Determine the (X, Y) coordinate at the center of the cell enclosing the given text.  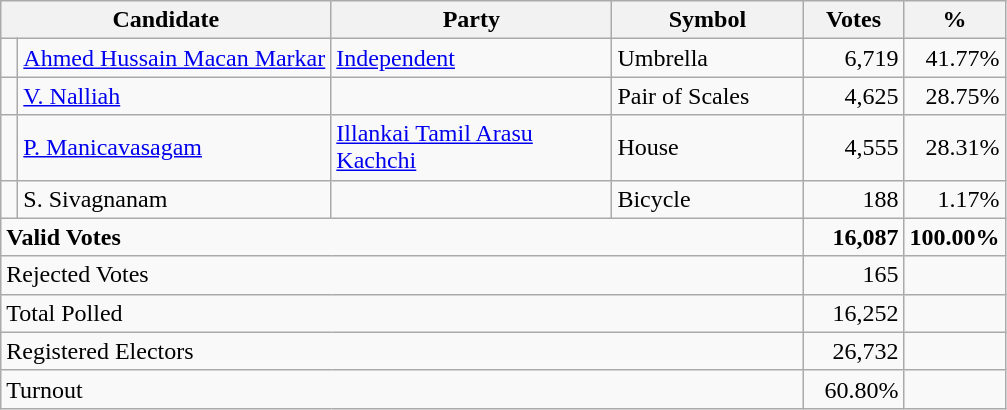
188 (854, 199)
Turnout (402, 389)
% (954, 20)
P. Manicavasagam (174, 148)
Candidate (166, 20)
4,625 (854, 96)
41.77% (954, 58)
165 (854, 275)
Independent (472, 58)
Valid Votes (402, 237)
Pair of Scales (708, 96)
Votes (854, 20)
Illankai Tamil Arasu Kachchi (472, 148)
Umbrella (708, 58)
26,732 (854, 351)
S. Sivagnanam (174, 199)
100.00% (954, 237)
16,252 (854, 313)
Ahmed Hussain Macan Markar (174, 58)
16,087 (854, 237)
House (708, 148)
1.17% (954, 199)
28.75% (954, 96)
6,719 (854, 58)
4,555 (854, 148)
Symbol (708, 20)
V. Nalliah (174, 96)
60.80% (854, 389)
Total Polled (402, 313)
Party (472, 20)
Rejected Votes (402, 275)
28.31% (954, 148)
Bicycle (708, 199)
Registered Electors (402, 351)
